Identify which cell holds the provided text, then report its [x, y] central coordinate. 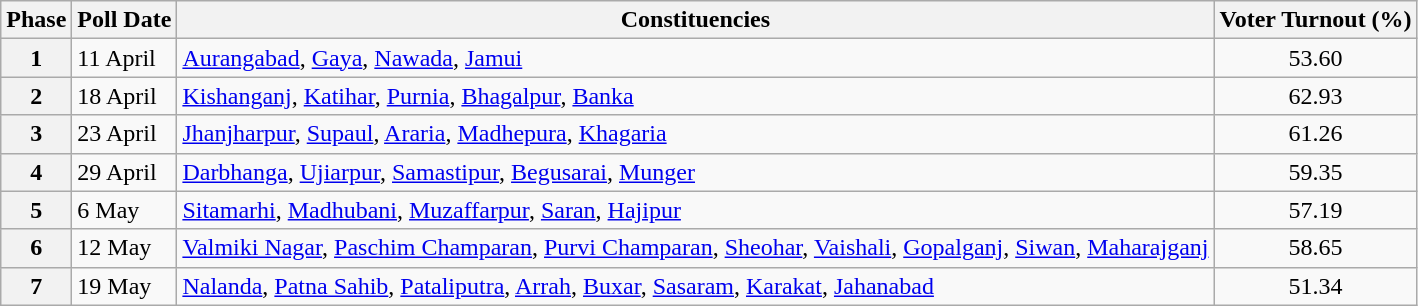
2 [36, 96]
Phase [36, 20]
Kishanganj, Katihar, Purnia, Bhagalpur, Banka [696, 96]
4 [36, 172]
3 [36, 134]
Nalanda, Patna Sahib, Pataliputra, Arrah, Buxar, Sasaram, Karakat, Jahanabad [696, 286]
Aurangabad, Gaya, Nawada, Jamui [696, 58]
29 April [124, 172]
62.93 [1316, 96]
Jhanjharpur, Supaul, Araria, Madhepura, Khagaria [696, 134]
1 [36, 58]
7 [36, 286]
6 May [124, 210]
23 April [124, 134]
59.35 [1316, 172]
18 April [124, 96]
61.26 [1316, 134]
Darbhanga, Ujiarpur, Samastipur, Begusarai, Munger [696, 172]
6 [36, 248]
5 [36, 210]
58.65 [1316, 248]
Sitamarhi, Madhubani, Muzaffarpur, Saran, Hajipur [696, 210]
53.60 [1316, 58]
Poll Date [124, 20]
12 May [124, 248]
Constituencies [696, 20]
19 May [124, 286]
57.19 [1316, 210]
Valmiki Nagar, Paschim Champaran, Purvi Champaran, Sheohar, Vaishali, Gopalganj, Siwan, Maharajganj [696, 248]
51.34 [1316, 286]
11 April [124, 58]
Voter Turnout (%) [1316, 20]
